From the cell containing the given text, extract its center point as [X, Y] coordinate. 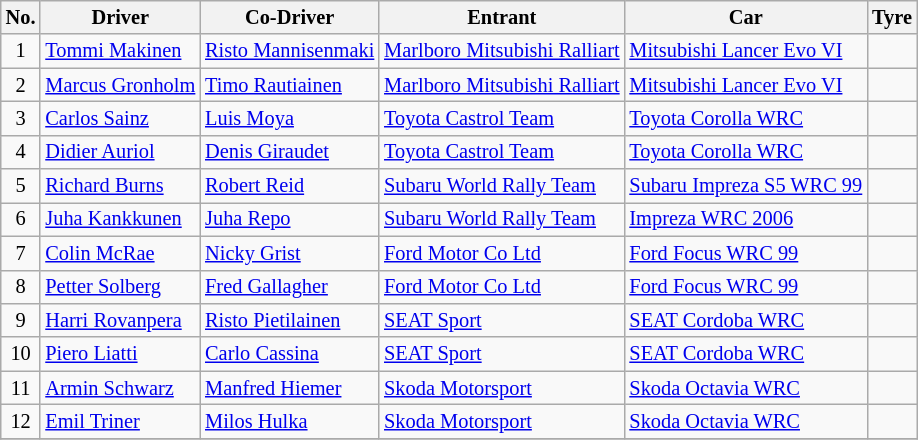
Marcus Gronholm [120, 85]
Risto Mannisenmaki [290, 51]
Driver [120, 17]
Emil Triner [120, 421]
Luis Moya [290, 118]
Harri Rovanpera [120, 320]
11 [21, 388]
5 [21, 186]
Entrant [502, 17]
Robert Reid [290, 186]
Subaru Impreza S5 WRC 99 [746, 186]
Tyre [892, 17]
Didier Auriol [120, 152]
Milos Hulka [290, 421]
Impreza WRC 2006 [746, 219]
Carlo Cassina [290, 354]
9 [21, 320]
Co-Driver [290, 17]
8 [21, 287]
Risto Pietilainen [290, 320]
2 [21, 85]
6 [21, 219]
Nicky Grist [290, 253]
Manfred Hiemer [290, 388]
4 [21, 152]
Armin Schwarz [120, 388]
Tommi Makinen [120, 51]
Petter Solberg [120, 287]
Denis Giraudet [290, 152]
Timo Rautiainen [290, 85]
7 [21, 253]
Carlos Sainz [120, 118]
Car [746, 17]
Colin McRae [120, 253]
Fred Gallagher [290, 287]
Juha Repo [290, 219]
1 [21, 51]
12 [21, 421]
10 [21, 354]
Richard Burns [120, 186]
Juha Kankkunen [120, 219]
No. [21, 17]
Piero Liatti [120, 354]
3 [21, 118]
